Locate the cell with the specified text and output its [x, y] center coordinate. 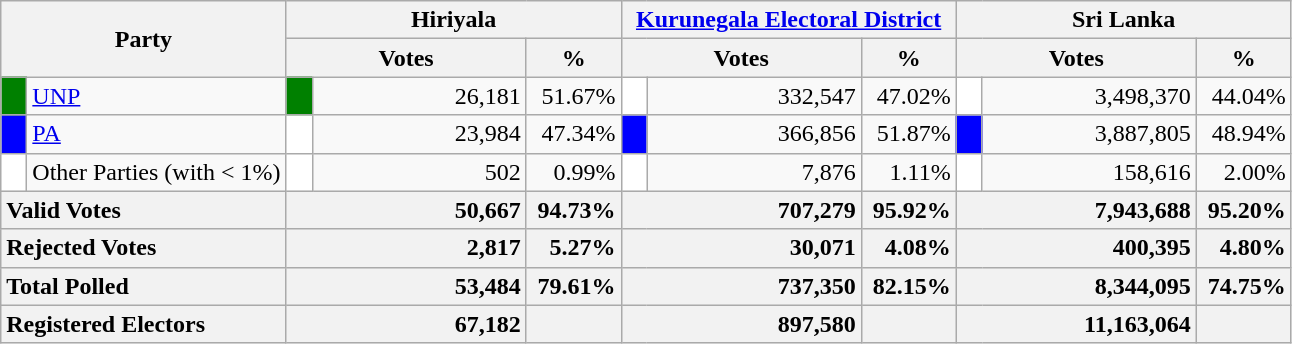
Party [144, 39]
1.11% [908, 172]
4.80% [1244, 248]
82.15% [908, 286]
2,817 [406, 248]
67,182 [406, 324]
48.94% [1244, 134]
7,943,688 [1076, 210]
3,498,370 [1089, 96]
8,344,095 [1076, 286]
Kurunegala Electoral District [788, 20]
50,667 [406, 210]
44.04% [1244, 96]
Sri Lanka [1124, 20]
47.02% [908, 96]
95.20% [1244, 210]
26,181 [419, 96]
707,279 [741, 210]
PA [156, 134]
Rejected Votes [144, 248]
23,984 [419, 134]
Valid Votes [144, 210]
11,163,064 [1076, 324]
0.99% [574, 172]
897,580 [741, 324]
7,876 [754, 172]
502 [419, 172]
51.67% [574, 96]
79.61% [574, 286]
Total Polled [144, 286]
3,887,805 [1089, 134]
737,350 [741, 286]
Hiriyala [454, 20]
400,395 [1076, 248]
74.75% [1244, 286]
30,071 [741, 248]
332,547 [754, 96]
2.00% [1244, 172]
Registered Electors [144, 324]
5.27% [574, 248]
51.87% [908, 134]
366,856 [754, 134]
Other Parties (with < 1%) [156, 172]
94.73% [574, 210]
UNP [156, 96]
47.34% [574, 134]
158,616 [1089, 172]
95.92% [908, 210]
53,484 [406, 286]
4.08% [908, 248]
